Identify which cell holds the provided text, then report its (X, Y) central coordinate. 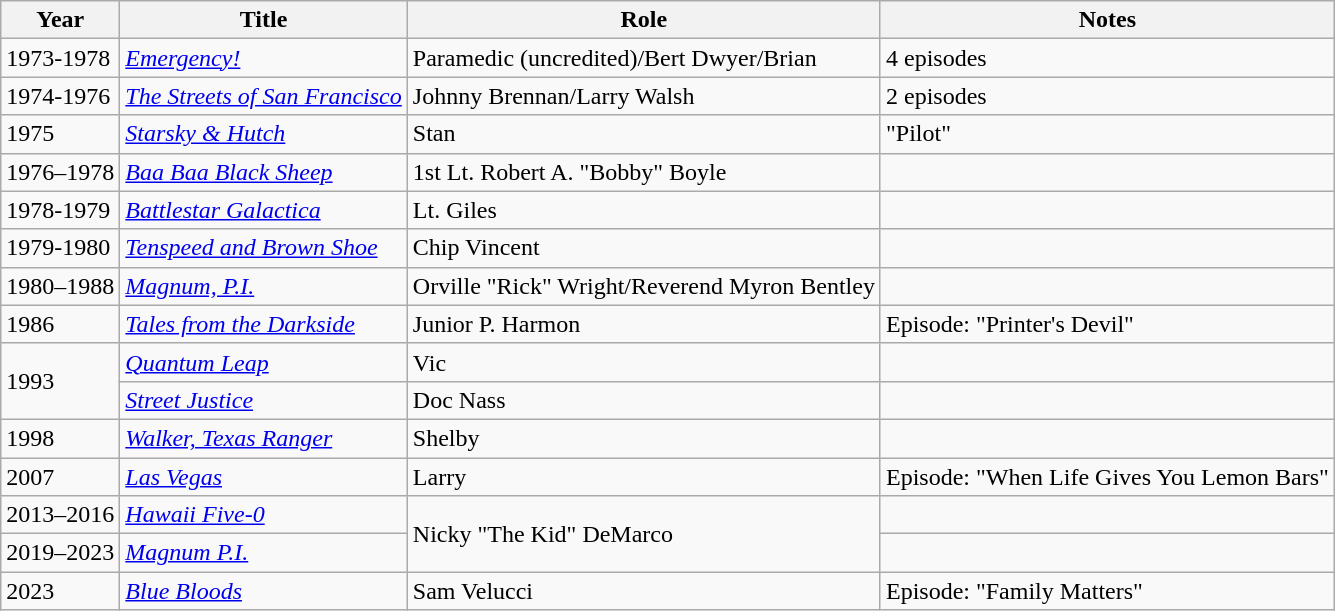
Orville "Rick" Wright/Reverend Myron Bentley (644, 286)
Las Vegas (264, 477)
Magnum P.I. (264, 553)
Episode: "Family Matters" (1107, 591)
Hawaii Five-0 (264, 515)
Episode: "Printer's Devil" (1107, 324)
Baa Baa Black Sheep (264, 172)
Emergency! (264, 58)
Episode: "When Life Gives You Lemon Bars" (1107, 477)
Sam Velucci (644, 591)
2 episodes (1107, 96)
1975 (60, 134)
1978-1979 (60, 210)
The Streets of San Francisco (264, 96)
Stan (644, 134)
Johnny Brennan/Larry Walsh (644, 96)
Larry (644, 477)
Battlestar Galactica (264, 210)
Quantum Leap (264, 362)
Junior P. Harmon (644, 324)
1973-1978 (60, 58)
2019–2023 (60, 553)
2023 (60, 591)
1979-1980 (60, 248)
Notes (1107, 20)
Starsky & Hutch (264, 134)
1974-1976 (60, 96)
Role (644, 20)
1986 (60, 324)
Lt. Giles (644, 210)
1976–1978 (60, 172)
2013–2016 (60, 515)
4 episodes (1107, 58)
Doc Nass (644, 400)
Vic (644, 362)
Magnum, P.I. (264, 286)
Tenspeed and Brown Shoe (264, 248)
Chip Vincent (644, 248)
2007 (60, 477)
1980–1988 (60, 286)
Title (264, 20)
1998 (60, 438)
Year (60, 20)
1993 (60, 381)
Nicky "The Kid" DeMarco (644, 534)
1st Lt. Robert A. "Bobby" Boyle (644, 172)
Street Justice (264, 400)
Walker, Texas Ranger (264, 438)
"Pilot" (1107, 134)
Shelby (644, 438)
Blue Bloods (264, 591)
Paramedic (uncredited)/Bert Dwyer/Brian (644, 58)
Tales from the Darkside (264, 324)
